Detect which cell encompasses the target text, then output its [x, y] center coordinate. 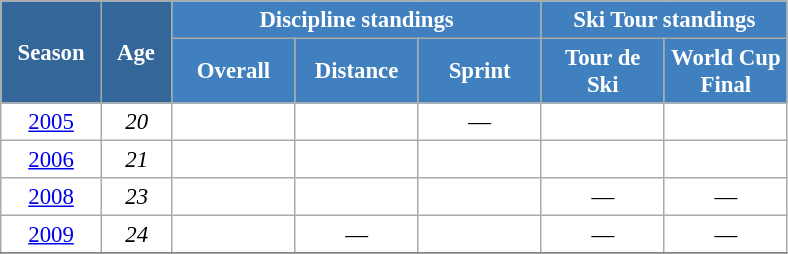
World CupFinal [726, 72]
Age [136, 52]
23 [136, 197]
2009 [52, 235]
21 [136, 160]
20 [136, 122]
Ski Tour standings [664, 20]
24 [136, 235]
2005 [52, 122]
2006 [52, 160]
Overall [234, 72]
Season [52, 52]
Discipline standings [356, 20]
Sprint [480, 72]
2008 [52, 197]
Distance [356, 72]
Tour deSki [602, 72]
